Extract the (X, Y) coordinate from the center of the cell holding the provided text.  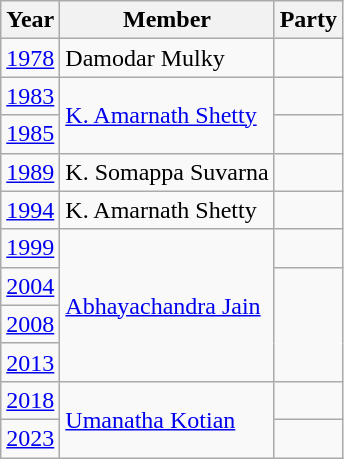
2023 (30, 438)
1994 (30, 210)
Abhayachandra Jain (167, 305)
Member (167, 20)
1983 (30, 96)
Party (308, 20)
Umanatha Kotian (167, 419)
2018 (30, 400)
2013 (30, 362)
1985 (30, 134)
1978 (30, 58)
1999 (30, 248)
1989 (30, 172)
2008 (30, 324)
K. Somappa Suvarna (167, 172)
2004 (30, 286)
Year (30, 20)
Damodar Mulky (167, 58)
